Output the [x, y] coordinate of the center of the cell containing the given text.  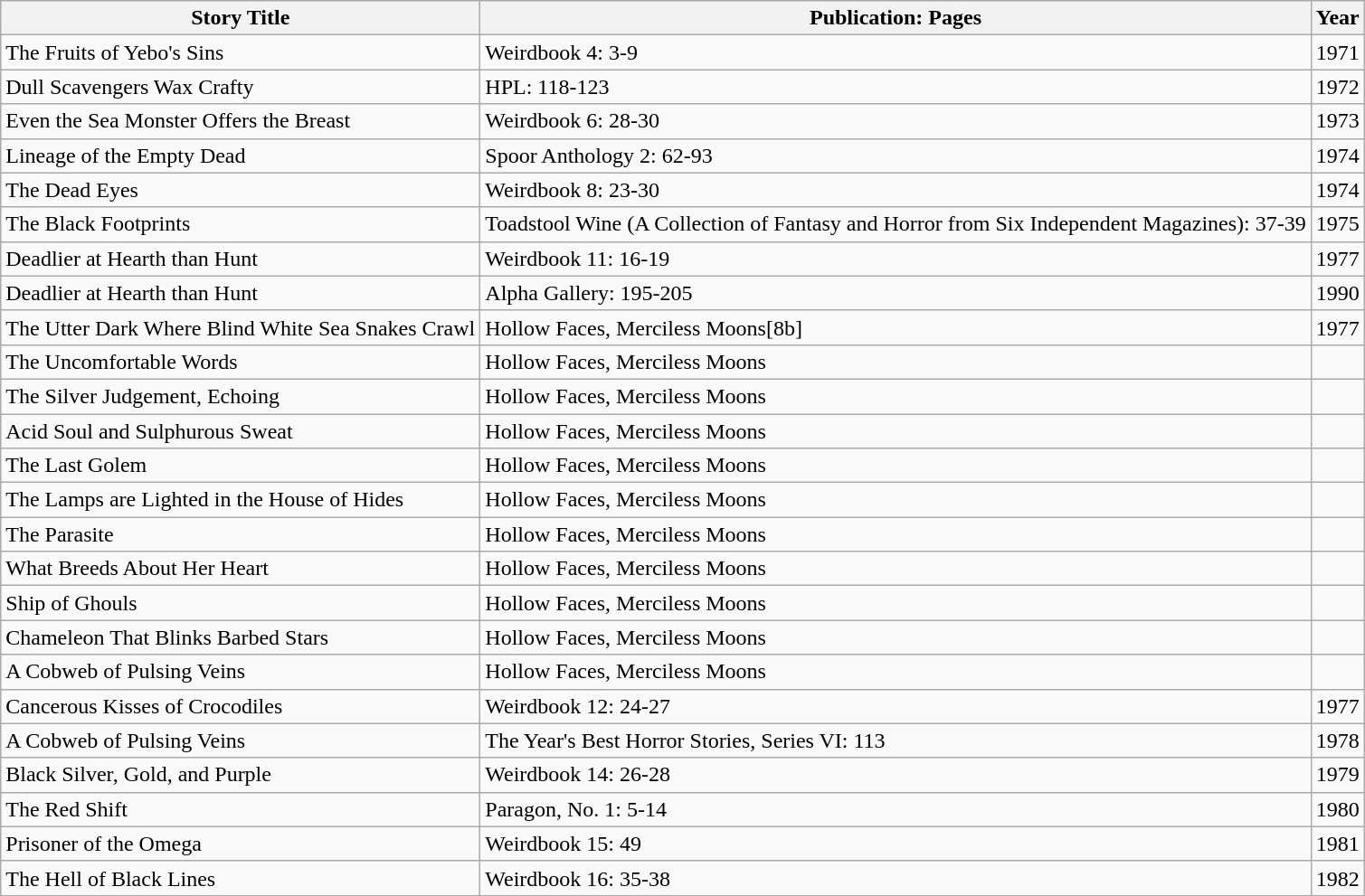
1982 [1337, 878]
Paragon, No. 1: 5-14 [896, 809]
Year [1337, 18]
The Black Footprints [241, 224]
Story Title [241, 18]
1972 [1337, 87]
Weirdbook 8: 23-30 [896, 190]
Weirdbook 16: 35-38 [896, 878]
Acid Soul and Sulphurous Sweat [241, 431]
The Dead Eyes [241, 190]
What Breeds About Her Heart [241, 569]
The Red Shift [241, 809]
Publication: Pages [896, 18]
1981 [1337, 844]
Ship of Ghouls [241, 603]
Weirdbook 15: 49 [896, 844]
Cancerous Kisses of Crocodiles [241, 706]
1979 [1337, 775]
The Hell of Black Lines [241, 878]
1980 [1337, 809]
Chameleon That Blinks Barbed Stars [241, 637]
The Year's Best Horror Stories, Series VI: 113 [896, 740]
Weirdbook 12: 24-27 [896, 706]
Black Silver, Gold, and Purple [241, 775]
The Utter Dark Where Blind White Sea Snakes Crawl [241, 327]
The Uncomfortable Words [241, 362]
Spoor Anthology 2: 62-93 [896, 156]
The Fruits of Yebo's Sins [241, 52]
Weirdbook 11: 16-19 [896, 259]
Weirdbook 14: 26-28 [896, 775]
Weirdbook 4: 3-9 [896, 52]
The Parasite [241, 534]
The Last Golem [241, 466]
Lineage of the Empty Dead [241, 156]
The Lamps are Lighted in the House of Hides [241, 500]
Alpha Gallery: 195-205 [896, 293]
The Silver Judgement, Echoing [241, 396]
1975 [1337, 224]
1990 [1337, 293]
Dull Scavengers Wax Crafty [241, 87]
Even the Sea Monster Offers the Breast [241, 121]
HPL: 118-123 [896, 87]
Weirdbook 6: 28-30 [896, 121]
1971 [1337, 52]
1978 [1337, 740]
Hollow Faces, Merciless Moons[8b] [896, 327]
1973 [1337, 121]
Toadstool Wine (A Collection of Fantasy and Horror from Six Independent Magazines): 37-39 [896, 224]
Prisoner of the Omega [241, 844]
